Find where the given text appears and provide that cell's center as [X, Y] coordinate. 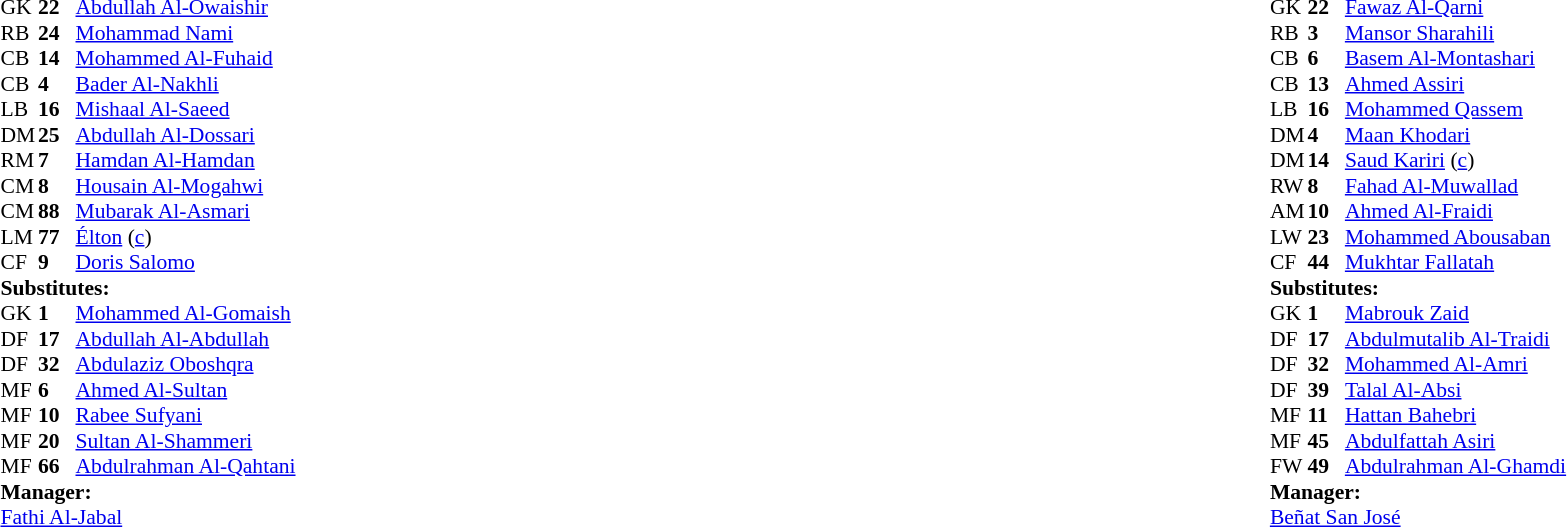
Mishaal Al-Saeed [186, 109]
7 [57, 161]
Ahmed Al-Fraidi [1456, 211]
Abdullah Al-Abdullah [186, 339]
Housain Al-Mogahwi [186, 186]
44 [1326, 263]
Abdulrahman Al-Ghamdi [1456, 467]
Talal Al-Absi [1456, 390]
LW [1289, 237]
Ahmed Assiri [1456, 84]
Doris Salomo [186, 263]
23 [1326, 237]
Mabrouk Zaid [1456, 313]
Mohammed Al-Fuhaid [186, 59]
Abdullah Al-Dossari [186, 135]
Élton (c) [186, 237]
24 [57, 33]
9 [57, 263]
45 [1326, 441]
Mohammed Al-Gomaish [186, 313]
FW [1289, 467]
11 [1326, 415]
Fahad Al-Muwallad [1456, 186]
49 [1326, 467]
3 [1326, 33]
Mohammed Al-Amri [1456, 365]
Hamdan Al-Hamdan [186, 161]
Mubarak Al-Asmari [186, 211]
Mansor Sharahili [1456, 33]
Hattan Bahebri [1456, 415]
77 [57, 237]
Basem Al-Montashari [1456, 59]
Rabee Sufyani [186, 415]
25 [57, 135]
Mohammed Qassem [1456, 109]
20 [57, 441]
Mohammad Nami [186, 33]
66 [57, 467]
AM [1289, 211]
Mohammed Abousaban [1456, 237]
Maan Khodari [1456, 135]
RW [1289, 186]
Mukhtar Fallatah [1456, 263]
Abdulrahman Al-Qahtani [186, 467]
Bader Al-Nakhli [186, 84]
LM [19, 237]
Saud Kariri (c) [1456, 161]
39 [1326, 390]
RM [19, 161]
Ahmed Al-Sultan [186, 390]
88 [57, 211]
Sultan Al-Shammeri [186, 441]
Abdulaziz Oboshqra [186, 365]
Abdulfattah Asiri [1456, 441]
13 [1326, 84]
Abdulmutalib Al-Traidi [1456, 339]
